Find where the given text appears and provide that cell's center as (X, Y) coordinate. 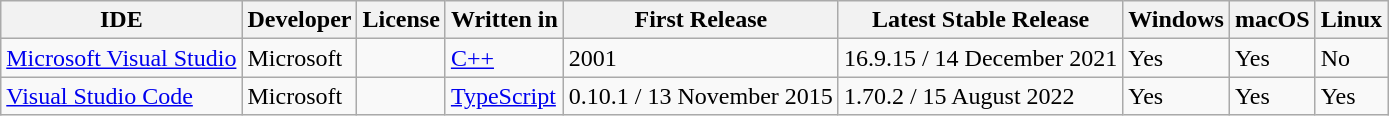
No (1351, 58)
1.70.2 / 15 August 2022 (980, 96)
Written in (504, 20)
0.10.1 / 13 November 2015 (700, 96)
IDE (122, 20)
2001 (700, 58)
License (401, 20)
TypeScript (504, 96)
Linux (1351, 20)
First Release (700, 20)
Windows (1176, 20)
C++ (504, 58)
16.9.15 / 14 December 2021 (980, 58)
Visual Studio Code (122, 96)
Microsoft Visual Studio (122, 58)
Developer (300, 20)
Latest Stable Release (980, 20)
macOS (1272, 20)
